Provide the [X, Y] coordinate of the cell's center where the given text is located.  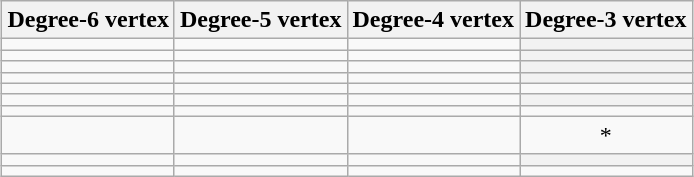
Degree-3 vertex [606, 20]
Degree-5 vertex [260, 20]
Degree-6 vertex [88, 20]
Degree-4 vertex [434, 20]
* [606, 135]
